Provide the [X, Y] coordinate of the cell's center where the given text is located.  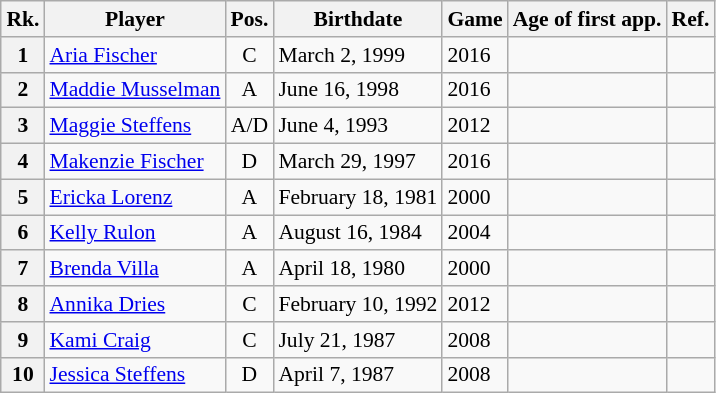
6 [22, 233]
10 [22, 375]
4 [22, 162]
June 16, 1998 [358, 90]
Birthdate [358, 19]
Annika Dries [134, 304]
Game [474, 19]
Maggie Steffens [134, 126]
1 [22, 55]
March 29, 1997 [358, 162]
Aria Fischer [134, 55]
Makenzie Fischer [134, 162]
Jessica Steffens [134, 375]
Age of first app. [588, 19]
Ericka Lorenz [134, 197]
5 [22, 197]
Kelly Rulon [134, 233]
August 16, 1984 [358, 233]
April 7, 1987 [358, 375]
Ref. [690, 19]
Pos. [249, 19]
2004 [474, 233]
3 [22, 126]
Maddie Musselman [134, 90]
Player [134, 19]
February 18, 1981 [358, 197]
June 4, 1993 [358, 126]
July 21, 1987 [358, 340]
9 [22, 340]
February 10, 1992 [358, 304]
A/D [249, 126]
Kami Craig [134, 340]
Rk. [22, 19]
2 [22, 90]
Brenda Villa [134, 269]
7 [22, 269]
March 2, 1999 [358, 55]
8 [22, 304]
April 18, 1980 [358, 269]
